Capture the cell that displays the provided text and extract its [x, y] central coordinate. 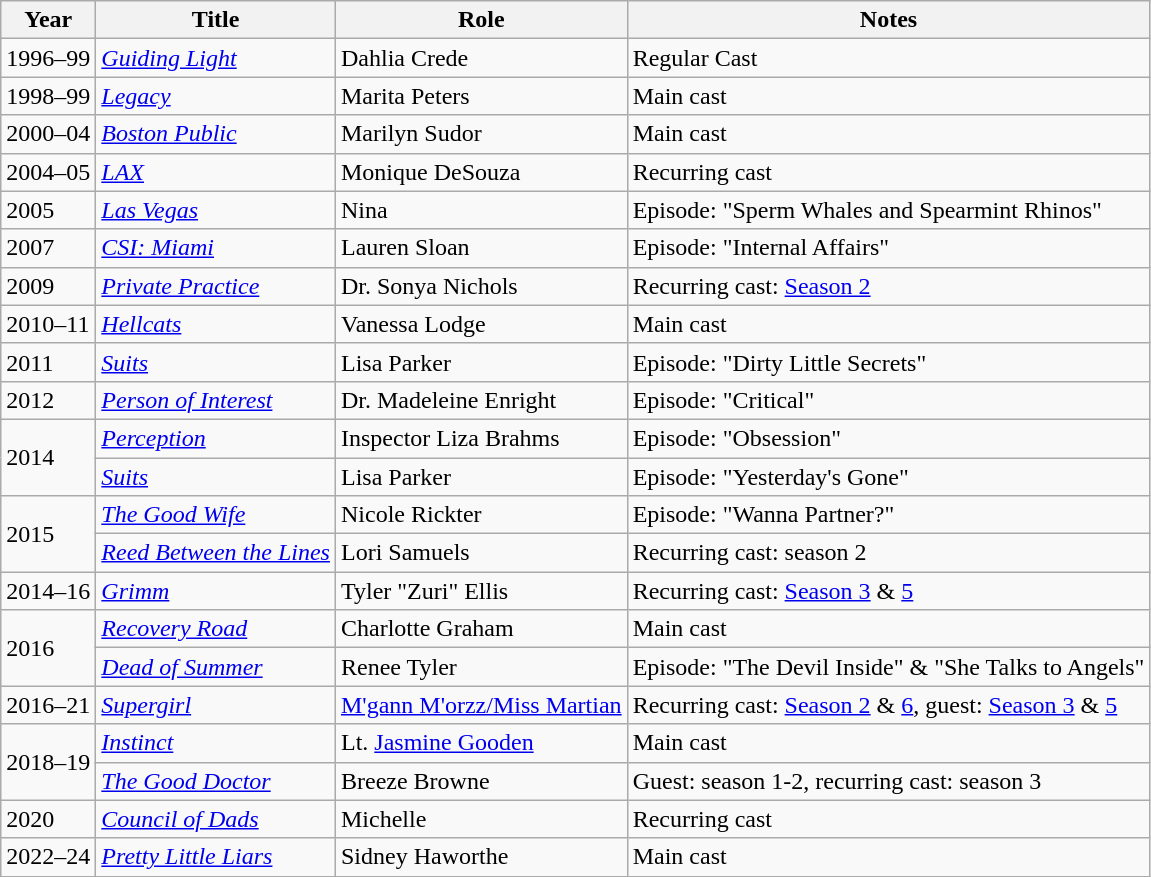
Episode: "The Devil Inside" & "She Talks to Angels" [888, 667]
Supergirl [216, 705]
2016–21 [48, 705]
Episode: "Sperm Whales and Spearmint Rhinos" [888, 210]
Las Vegas [216, 210]
Person of Interest [216, 400]
Recurring cast: Season 2 & 6, guest: Season 3 & 5 [888, 705]
Nicole Rickter [481, 515]
Episode: "Dirty Little Secrets" [888, 362]
Renee Tyler [481, 667]
Lauren Sloan [481, 248]
2018–19 [48, 762]
Regular Cast [888, 58]
Hellcats [216, 324]
Dahlia Crede [481, 58]
Inspector Liza Brahms [481, 438]
Grimm [216, 591]
Episode: "Critical" [888, 400]
Episode: "Wanna Partner?" [888, 515]
Boston Public [216, 134]
Lt. Jasmine Gooden [481, 743]
2014–16 [48, 591]
Private Practice [216, 286]
Council of Dads [216, 819]
2012 [48, 400]
2022–24 [48, 857]
M'gann M'orzz/Miss Martian [481, 705]
Michelle [481, 819]
2015 [48, 534]
Episode: "Yesterday's Gone" [888, 477]
Lori Samuels [481, 553]
Instinct [216, 743]
Tyler "Zuri" Ellis [481, 591]
Recurring cast: Season 3 & 5 [888, 591]
Episode: "Obsession" [888, 438]
Dr. Madeleine Enright [481, 400]
2016 [48, 648]
Dr. Sonya Nichols [481, 286]
2007 [48, 248]
Recurring cast: Season 2 [888, 286]
Recurring cast: season 2 [888, 553]
Reed Between the Lines [216, 553]
2014 [48, 457]
Perception [216, 438]
Recovery Road [216, 629]
2004–05 [48, 172]
Pretty Little Liars [216, 857]
Title [216, 20]
2000–04 [48, 134]
2011 [48, 362]
Monique DeSouza [481, 172]
Marilyn Sudor [481, 134]
Year [48, 20]
Notes [888, 20]
The Good Wife [216, 515]
Sidney Haworthe [481, 857]
Marita Peters [481, 96]
Guiding Light [216, 58]
CSI: Miami [216, 248]
Episode: "Internal Affairs" [888, 248]
Nina [481, 210]
Legacy [216, 96]
Charlotte Graham [481, 629]
Guest: season 1-2, recurring cast: season 3 [888, 781]
2010–11 [48, 324]
1996–99 [48, 58]
Dead of Summer [216, 667]
Role [481, 20]
2020 [48, 819]
Vanessa Lodge [481, 324]
1998–99 [48, 96]
2009 [48, 286]
The Good Doctor [216, 781]
2005 [48, 210]
LAX [216, 172]
Breeze Browne [481, 781]
